Locate the cell with the specified text and output its (x, y) center coordinate. 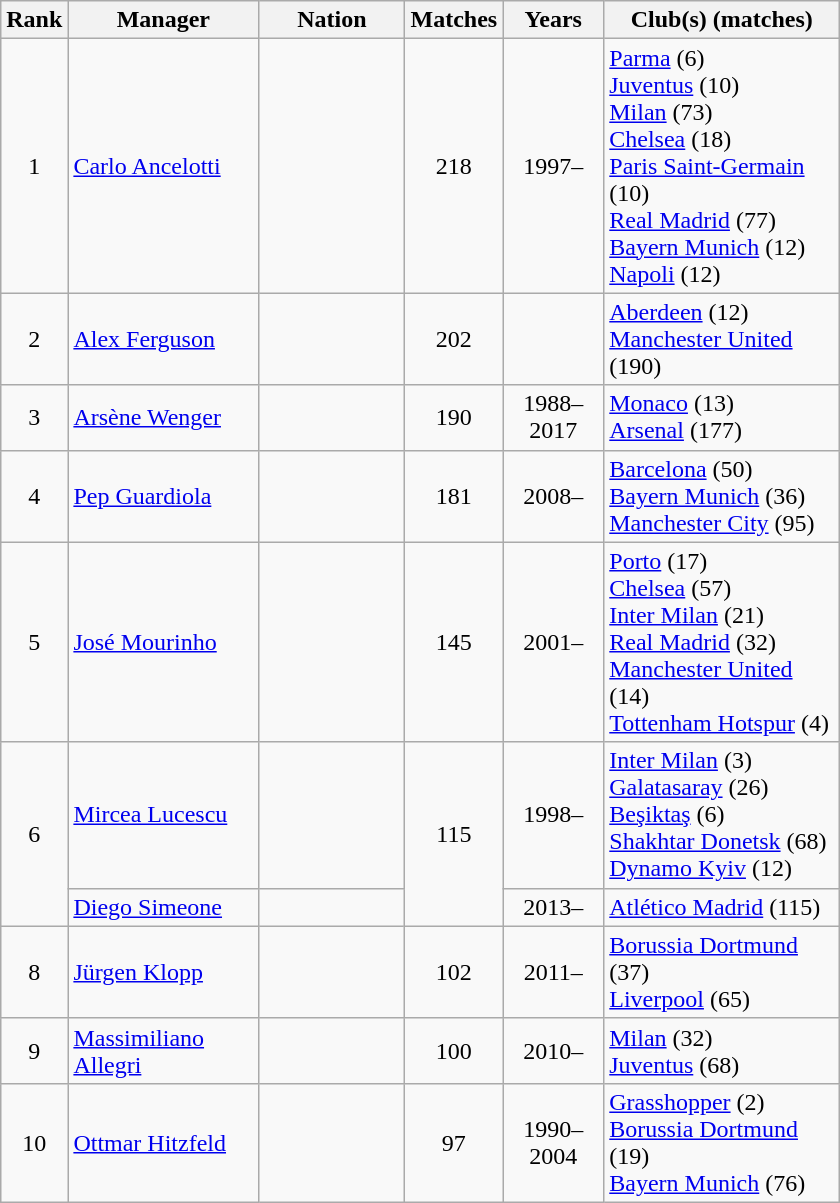
10 (34, 1142)
Diego Simeone (164, 907)
José Mourinho (164, 642)
102 (454, 972)
100 (454, 1050)
Porto (17)Chelsea (57)Inter Milan (21)Real Madrid (32)Manchester United (14)Tottenham Hotspur (4) (722, 642)
Arsène Wenger (164, 418)
5 (34, 642)
Carlo Ancelotti (164, 166)
145 (454, 642)
Jürgen Klopp (164, 972)
1 (34, 166)
Nation (332, 20)
Massimiliano Allegri (164, 1050)
202 (454, 339)
218 (454, 166)
Mircea Lucescu (164, 815)
Borussia Dortmund (37)Liverpool (65) (722, 972)
1988–2017 (554, 418)
Rank (34, 20)
2013– (554, 907)
97 (454, 1142)
Barcelona (50)Bayern Munich (36)Manchester City (95) (722, 496)
2001– (554, 642)
1990–2004 (554, 1142)
Monaco (13)Arsenal (177) (722, 418)
115 (454, 834)
Grasshopper (2)Borussia Dortmund (19)Bayern Munich (76) (722, 1142)
Ottmar Hitzfeld (164, 1142)
2011– (554, 972)
2008– (554, 496)
Pep Guardiola (164, 496)
Club(s) (matches) (722, 20)
Aberdeen (12) Manchester United (190) (722, 339)
2 (34, 339)
Atlético Madrid (115) (722, 907)
Parma (6)Juventus (10)Milan (73)Chelsea (18)Paris Saint-Germain (10)Real Madrid (77)Bayern Munich (12)Napoli (12) (722, 166)
Inter Milan (3)Galatasaray (26)Beşiktaş (6)Shakhtar Donetsk (68)Dynamo Kyiv (12) (722, 815)
Milan (32)Juventus (68) (722, 1050)
2010– (554, 1050)
190 (454, 418)
Alex Ferguson (164, 339)
3 (34, 418)
9 (34, 1050)
8 (34, 972)
1997– (554, 166)
Years (554, 20)
Matches (454, 20)
1998– (554, 815)
4 (34, 496)
181 (454, 496)
6 (34, 834)
Manager (164, 20)
